Output the [x, y] coordinate of the center of the cell containing the given text.  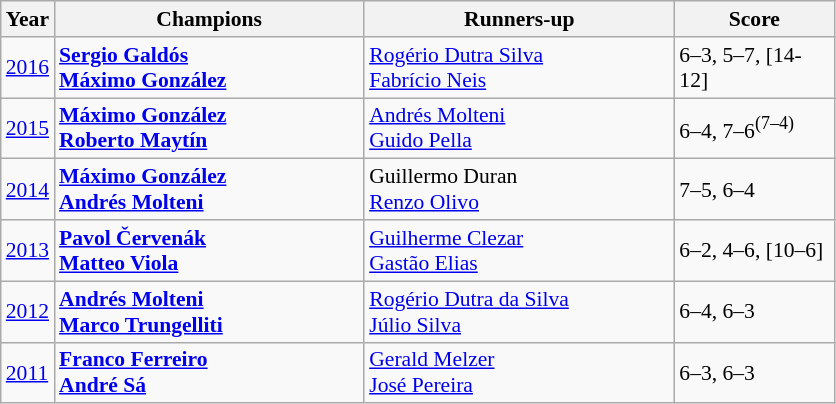
2013 [28, 250]
Rogério Dutra da Silva Júlio Silva [519, 312]
6–4, 6–3 [754, 312]
2012 [28, 312]
Máximo González Roberto Maytín [209, 128]
Andrés Molteni Guido Pella [519, 128]
6–3, 5–7, [14-12] [754, 68]
Sergio Galdós Máximo González [209, 68]
Champions [209, 19]
Máximo González Andrés Molteni [209, 190]
2016 [28, 68]
Year [28, 19]
Franco Ferreiro André Sá [209, 372]
6–2, 4–6, [10–6] [754, 250]
6–3, 6–3 [754, 372]
7–5, 6–4 [754, 190]
Andrés Molteni Marco Trungelliti [209, 312]
Gerald Melzer José Pereira [519, 372]
2011 [28, 372]
2014 [28, 190]
2015 [28, 128]
Score [754, 19]
Rogério Dutra Silva Fabrício Neis [519, 68]
Runners-up [519, 19]
Pavol Červenák Matteo Viola [209, 250]
6–4, 7–6(7–4) [754, 128]
Guillermo Duran Renzo Olivo [519, 190]
Guilherme Clezar Gastão Elias [519, 250]
